Scan for the cell matching the given text and deliver its (x, y) coordinate at center. 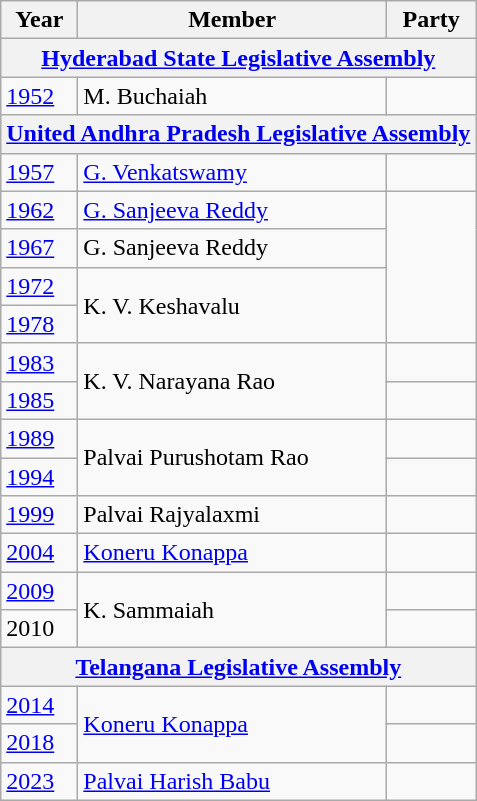
Hyderabad State Legislative Assembly (238, 58)
K. V. Keshavalu (232, 305)
1962 (40, 210)
2014 (40, 705)
Year (40, 20)
1972 (40, 286)
2018 (40, 743)
2004 (40, 553)
M. Buchaiah (232, 96)
1983 (40, 362)
Palvai Purushotam Rao (232, 457)
Palvai Rajyalaxmi (232, 515)
1957 (40, 172)
1999 (40, 515)
1978 (40, 324)
2010 (40, 629)
G. Venkatswamy (232, 172)
Party (432, 20)
Palvai Harish Babu (232, 781)
United Andhra Pradesh Legislative Assembly (238, 134)
Member (232, 20)
1989 (40, 438)
K. Sammaiah (232, 610)
2009 (40, 591)
Telangana Legislative Assembly (238, 667)
1994 (40, 477)
1985 (40, 400)
2023 (40, 781)
K. V. Narayana Rao (232, 381)
1952 (40, 96)
1967 (40, 248)
